Extract the (X, Y) coordinate from the center of the cell holding the provided text.  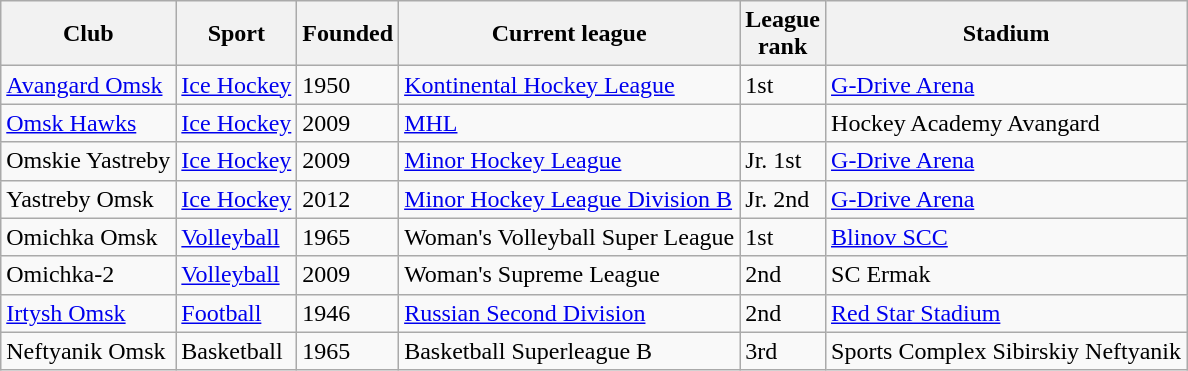
Stadium (1006, 34)
Minor Hockey League Division B (570, 199)
Basketball Superleague B (570, 351)
Club (88, 34)
Omichka-2 (88, 275)
3rd (783, 351)
SC Ermak (1006, 275)
Founded (348, 34)
Minor Hockey League (570, 161)
Jr. 2nd (783, 199)
Hockey Academy Avangard (1006, 123)
Kontinental Hockey League (570, 85)
Woman's Volleyball Super League (570, 237)
Omichka Omsk (88, 237)
Sport (236, 34)
Sports Complex Sibirskiy Neftyanik (1006, 351)
Leaguerank (783, 34)
Russian Second Division (570, 313)
Basketball (236, 351)
Yastreby Omsk (88, 199)
Football (236, 313)
1946 (348, 313)
Red Star Stadium (1006, 313)
1950 (348, 85)
Woman's Supreme League (570, 275)
Jr. 1st (783, 161)
MHL (570, 123)
Avangard Omsk (88, 85)
2012 (348, 199)
Blinov SCC (1006, 237)
Irtysh Omsk (88, 313)
Neftyanik Omsk (88, 351)
Current league (570, 34)
Omskie Yastreby (88, 161)
Omsk Hawks (88, 123)
